Provide the [X, Y] coordinate of the cell's center where the given text is located.  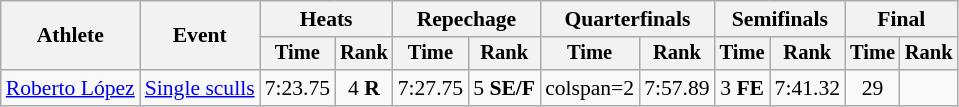
Final [901, 19]
Athlete [70, 36]
3 FE [742, 88]
29 [872, 88]
Repechage [466, 19]
7:41.32 [808, 88]
5 SE/F [504, 88]
Quarterfinals [628, 19]
7:27.75 [430, 88]
7:57.89 [676, 88]
Event [200, 36]
colspan=2 [590, 88]
Single sculls [200, 88]
4 R [364, 88]
Semifinals [780, 19]
Roberto López [70, 88]
7:23.75 [298, 88]
Heats [326, 19]
